For the text-containing cell, return its midpoint in (X, Y) coordinate format. 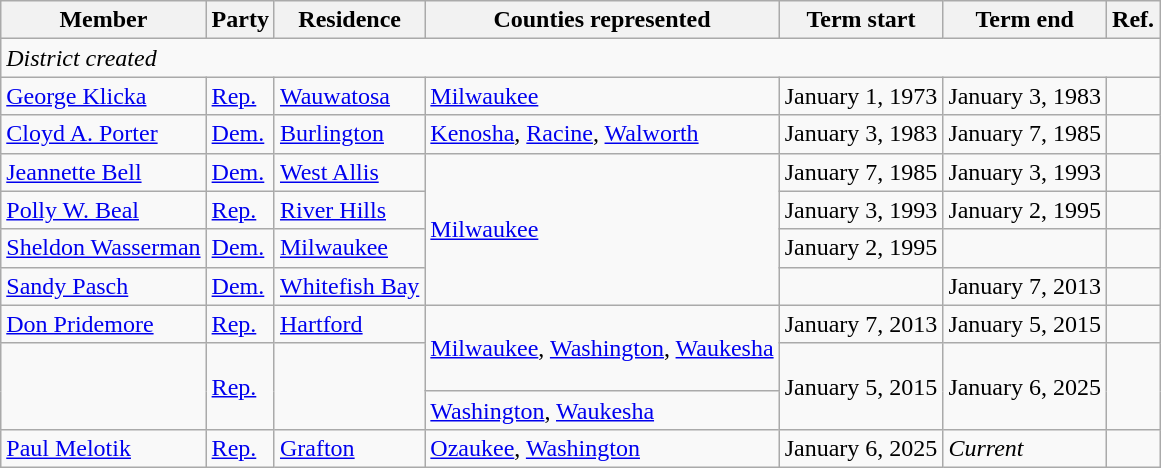
Ozaukee, Washington (602, 448)
Washington, Waukesha (602, 410)
Grafton (349, 448)
Sheldon Wasserman (104, 248)
Counties represented (602, 20)
Residence (349, 20)
Current (1025, 448)
Ref. (1134, 20)
District created (580, 58)
West Allis (349, 172)
Paul Melotik (104, 448)
Term start (861, 20)
Milwaukee, Washington, Waukesha (602, 348)
Hartford (349, 324)
George Klicka (104, 96)
Jeannette Bell (104, 172)
Wauwatosa (349, 96)
Kenosha, Racine, Walworth (602, 134)
Member (104, 20)
Cloyd A. Porter (104, 134)
Polly W. Beal (104, 210)
Party (240, 20)
Burlington (349, 134)
Term end (1025, 20)
January 1, 1973 (861, 96)
Sandy Pasch (104, 286)
Whitefish Bay (349, 286)
Don Pridemore (104, 324)
River Hills (349, 210)
